Scan for the cell matching the given text and deliver its [x, y] coordinate at center. 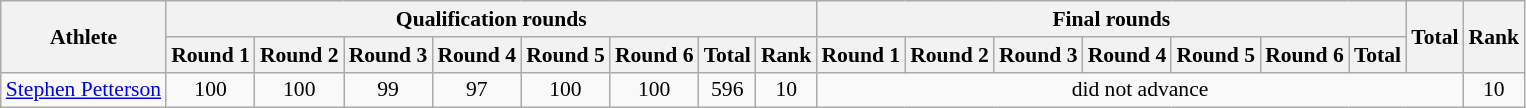
Qualification rounds [491, 19]
Final rounds [1111, 19]
596 [728, 90]
Stephen Petterson [84, 90]
99 [388, 90]
did not advance [1140, 90]
97 [476, 90]
Athlete [84, 36]
